Search for the cell housing the specified text and yield its (X, Y) center coordinate. 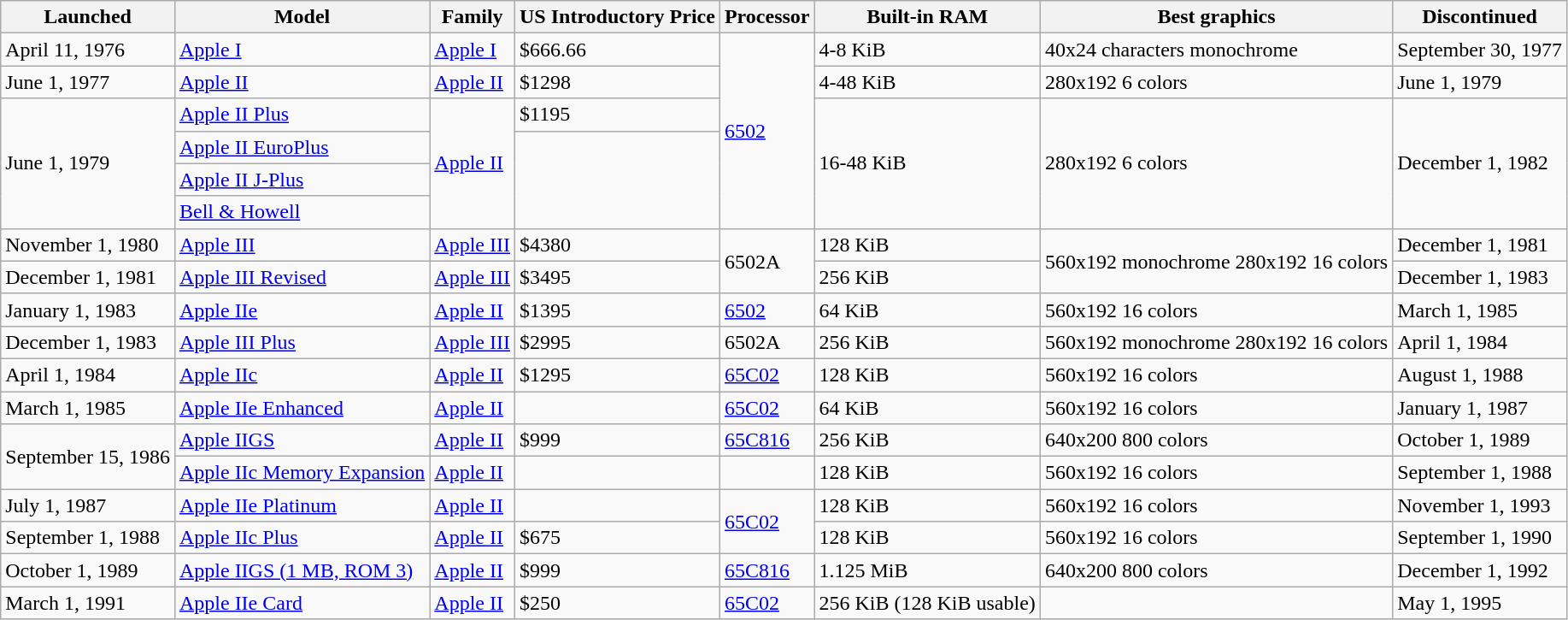
$1195 (617, 115)
November 1, 1980 (88, 245)
Apple IIc Plus (302, 538)
December 1, 1982 (1480, 163)
July 1, 1987 (88, 505)
$2995 (617, 342)
Apple II Plus (302, 115)
Apple III Revised (302, 277)
$1295 (617, 375)
$666.66 (617, 50)
March 1, 1991 (88, 603)
December 1, 1992 (1480, 570)
Processor (767, 17)
40x24 characters monochrome (1216, 50)
Apple II EuroPlus (302, 147)
Apple IIc Memory Expansion (302, 473)
$3495 (617, 277)
1.125 MiB (927, 570)
Apple IIe Card (302, 603)
Apple IIe (302, 310)
US Introductory Price (617, 17)
Apple IIGS (1 MB, ROM 3) (302, 570)
Bell & Howell (302, 212)
June 1, 1977 (88, 82)
4-8 KiB (927, 50)
Apple II J-Plus (302, 180)
$1395 (617, 310)
September 1, 1990 (1480, 538)
Apple IIe Platinum (302, 505)
256 KiB (128 KiB usable) (927, 603)
November 1, 1993 (1480, 505)
$675 (617, 538)
August 1, 1988 (1480, 375)
$1298 (617, 82)
Family (473, 17)
Best graphics (1216, 17)
Model (302, 17)
Apple IIGS (302, 440)
September 15, 1986 (88, 457)
Discontinued (1480, 17)
September 30, 1977 (1480, 50)
Apple IIe Enhanced (302, 408)
May 1, 1995 (1480, 603)
$4380 (617, 245)
Built-in RAM (927, 17)
16-48 KiB (927, 163)
Apple III Plus (302, 342)
January 1, 1987 (1480, 408)
$250 (617, 603)
Apple IIc (302, 375)
4-48 KiB (927, 82)
January 1, 1983 (88, 310)
April 11, 1976 (88, 50)
Launched (88, 17)
